Determine the (X, Y) coordinate at the center of the cell enclosing the given text.  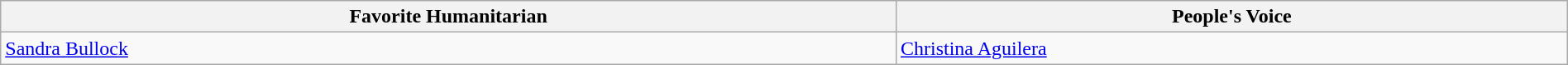
Christina Aguilera (1231, 48)
People's Voice (1231, 17)
Favorite Humanitarian (448, 17)
Sandra Bullock (448, 48)
